Return [X, Y] of the center of cell containing provided text 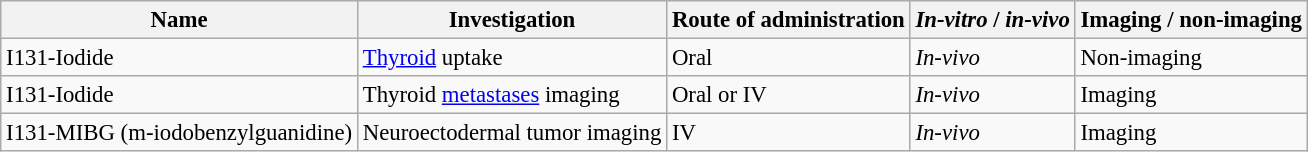
Imaging / non-imaging [1191, 20]
IV [788, 133]
I131-MIBG (m-iodobenzylguanidine) [180, 133]
Thyroid metastases imaging [512, 95]
Oral [788, 58]
In-vitro / in-vivo [992, 20]
Non-imaging [1191, 58]
Name [180, 20]
Neuroectodermal tumor imaging [512, 133]
Investigation [512, 20]
Route of administration [788, 20]
Thyroid uptake [512, 58]
Oral or IV [788, 95]
